Detect which cell encompasses the target text, then output its [x, y] center coordinate. 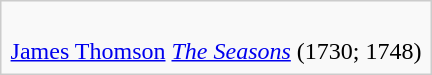
James Thomson The Seasons (1730; 1748) [216, 38]
